Output the [x, y] coordinate of the center of the cell containing the given text.  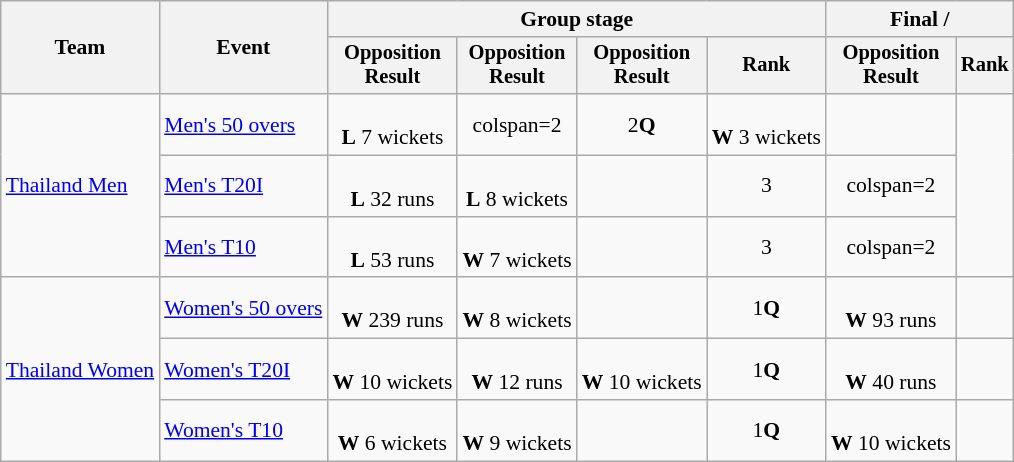
Men's 50 overs [243, 124]
W 93 runs [891, 308]
L 7 wickets [392, 124]
W 9 wickets [516, 430]
Women's T20I [243, 370]
Thailand Women [80, 370]
W 7 wickets [516, 248]
Thailand Men [80, 186]
Event [243, 48]
L 53 runs [392, 248]
W 40 runs [891, 370]
W 12 runs [516, 370]
Men's T20I [243, 186]
Women's 50 overs [243, 308]
Team [80, 48]
Women's T10 [243, 430]
Men's T10 [243, 248]
W 3 wickets [766, 124]
2Q [642, 124]
L 32 runs [392, 186]
Final / [920, 19]
L 8 wickets [516, 186]
W 239 runs [392, 308]
W 6 wickets [392, 430]
Group stage [576, 19]
W 8 wickets [516, 308]
